Identify which cell holds the provided text, then report its (X, Y) central coordinate. 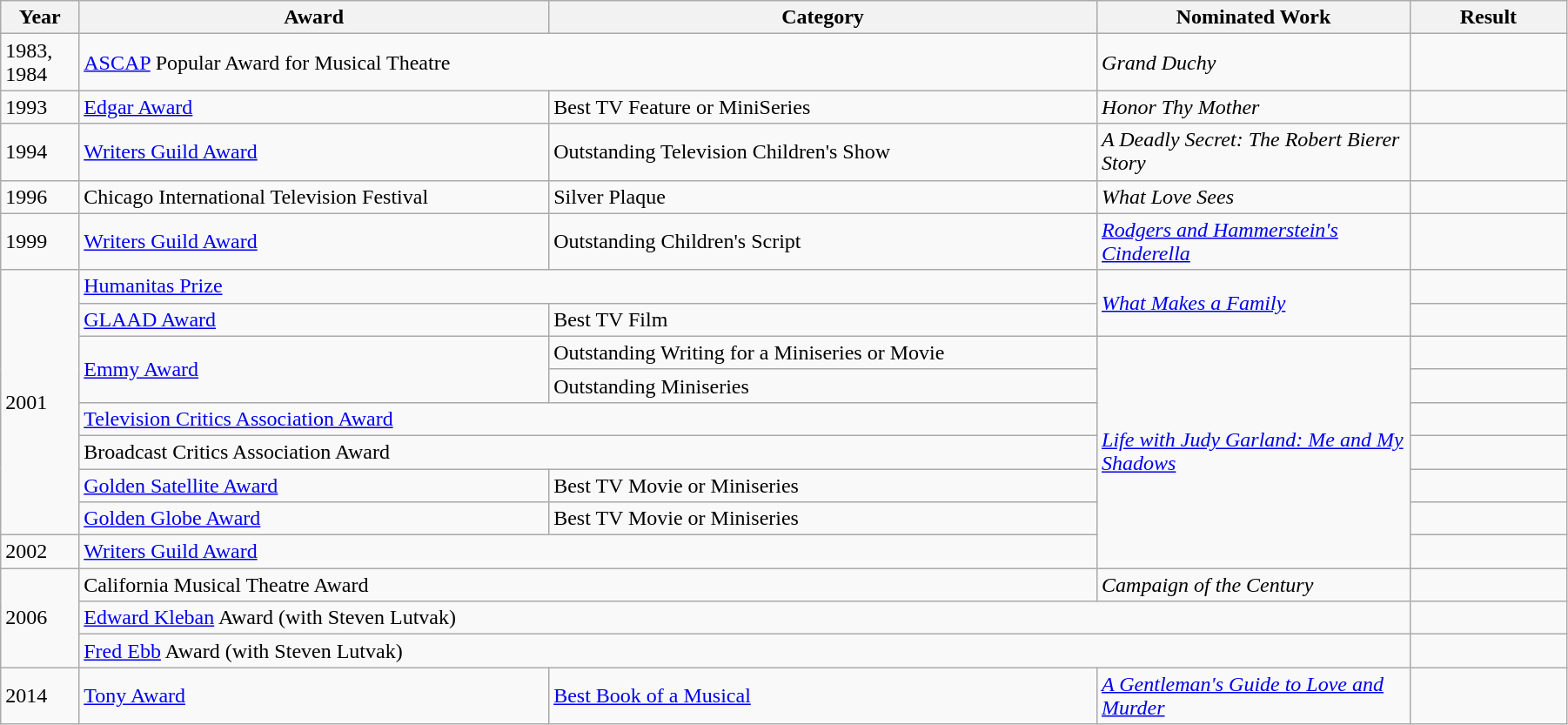
Life with Judy Garland: Me and My Shadows (1254, 452)
A Deadly Secret: The Robert Bierer Story (1254, 151)
Best TV Feature or MiniSeries (823, 107)
2001 (40, 402)
Edward Kleban Award (with Steven Lutvak) (745, 618)
Award (314, 17)
Golden Satellite Award (314, 485)
GLAAD Award (314, 319)
Tony Award (314, 696)
Golden Globe Award (314, 519)
Campaign of the Century (1254, 585)
What Makes a Family (1254, 303)
2014 (40, 696)
Result (1488, 17)
Humanitas Prize (588, 286)
Outstanding Miniseries (823, 386)
Fred Ebb Award (with Steven Lutvak) (745, 651)
What Love Sees (1254, 197)
Outstanding Television Children's Show (823, 151)
Category (823, 17)
Emmy Award (314, 369)
ASCAP Popular Award for Musical Theatre (588, 63)
Year (40, 17)
A Gentleman's Guide to Love and Murder (1254, 696)
Television Critics Association Award (588, 419)
1994 (40, 151)
Honor Thy Mother (1254, 107)
Chicago International Television Festival (314, 197)
2006 (40, 618)
Outstanding Writing for a Miniseries or Movie (823, 352)
Grand Duchy (1254, 63)
Rodgers and Hammerstein's Cinderella (1254, 242)
1983, 1984 (40, 63)
1999 (40, 242)
Outstanding Children's Script (823, 242)
Silver Plaque (823, 197)
California Musical Theatre Award (588, 585)
Broadcast Critics Association Award (588, 452)
Edgar Award (314, 107)
1996 (40, 197)
Best TV Film (823, 319)
2002 (40, 552)
Nominated Work (1254, 17)
Best Book of a Musical (823, 696)
1993 (40, 107)
